Search for the cell housing the specified text and yield its (X, Y) center coordinate. 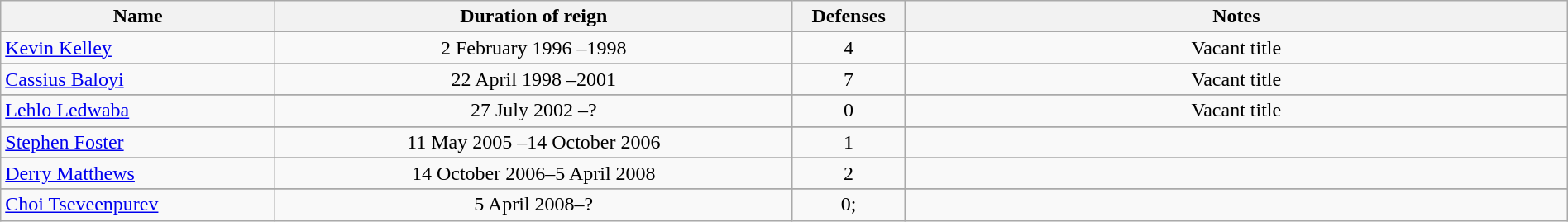
7 (849, 79)
Name (138, 17)
0 (849, 111)
2 February 1996 –1998 (534, 48)
Notes (1236, 17)
27 July 2002 –? (534, 111)
Choi Tseveenpurev (138, 205)
Kevin Kelley (138, 48)
Duration of reign (534, 17)
Stephen Foster (138, 142)
4 (849, 48)
22 April 1998 –2001 (534, 79)
Lehlo Ledwaba (138, 111)
Cassius Baloyi (138, 79)
2 (849, 173)
5 April 2008–? (534, 205)
0; (849, 205)
Derry Matthews (138, 173)
11 May 2005 –14 October 2006 (534, 142)
1 (849, 142)
Defenses (849, 17)
14 October 2006–5 April 2008 (534, 173)
